Detect which cell encompasses the target text, then output its [x, y] center coordinate. 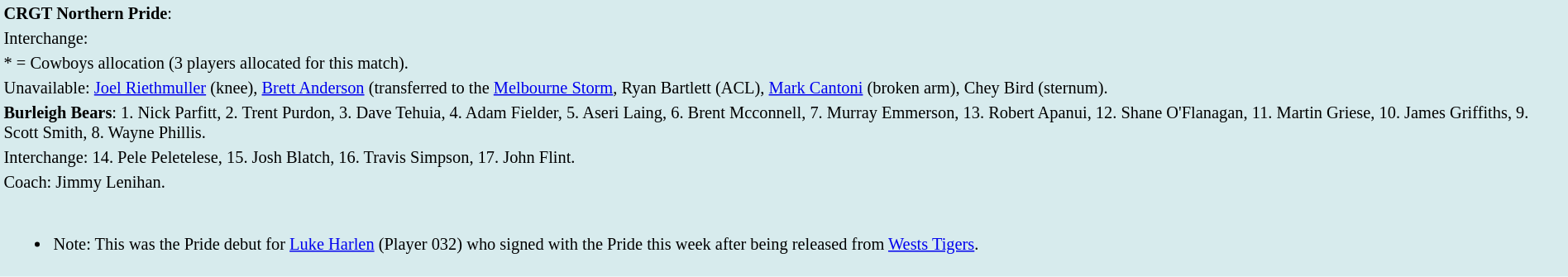
Coach: Jimmy Lenihan. [784, 182]
Interchange: [784, 38]
Interchange: 14. Pele Peletelese, 15. Josh Blatch, 16. Travis Simpson, 17. John Flint. [784, 157]
CRGT Northern Pride: [784, 13]
Note: This was the Pride debut for Luke Harlen (Player 032) who signed with the Pride this week after being released from Wests Tigers. [784, 234]
* = Cowboys allocation (3 players allocated for this match). [784, 63]
